Extract the (X, Y) coordinate from the center of the cell holding the provided text.  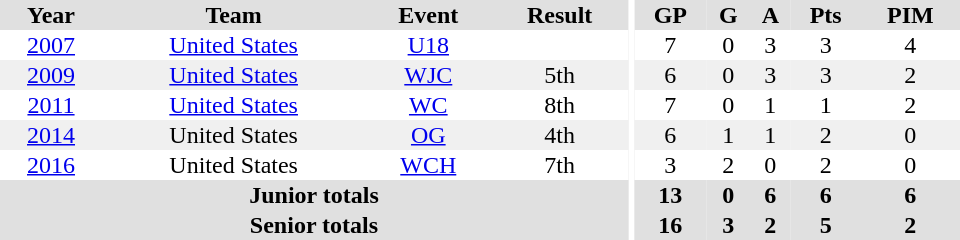
2011 (51, 105)
4 (910, 45)
2014 (51, 135)
5 (826, 225)
2007 (51, 45)
Result (560, 15)
7th (560, 165)
2009 (51, 75)
WC (428, 105)
OG (428, 135)
WJC (428, 75)
Year (51, 15)
13 (670, 195)
Pts (826, 15)
A (770, 15)
Senior totals (314, 225)
8th (560, 105)
WCH (428, 165)
Event (428, 15)
Team (234, 15)
G (728, 15)
PIM (910, 15)
5th (560, 75)
2016 (51, 165)
GP (670, 15)
4th (560, 135)
U18 (428, 45)
16 (670, 225)
Junior totals (314, 195)
